For the text-containing cell, return its midpoint in [X, Y] coordinate format. 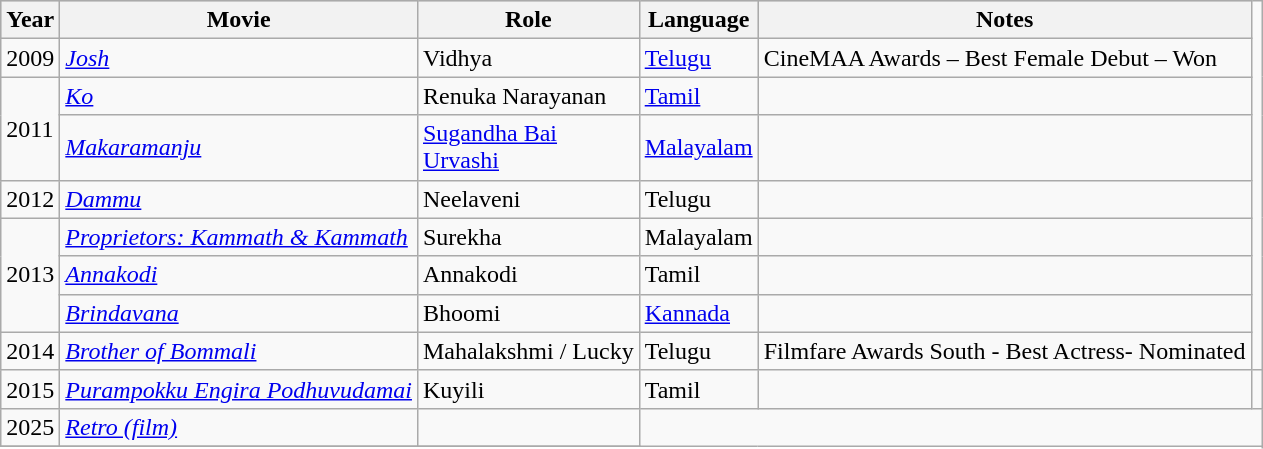
2025 [30, 427]
Role [528, 20]
Proprietors: Kammath & Kammath [239, 237]
Sugandha Bai Urvashi [528, 148]
Brother of Bommali [239, 351]
2015 [30, 389]
Ko [239, 96]
Retro (film) [239, 427]
Purampokku Engira Podhuvudamai [239, 389]
2009 [30, 58]
Josh [239, 58]
Bhoomi [528, 313]
Neelaveni [528, 199]
Language [698, 20]
Brindavana [239, 313]
2014 [30, 351]
Movie [239, 20]
Surekha [528, 237]
2012 [30, 199]
CineMAA Awards – Best Female Debut – Won [1004, 58]
Filmfare Awards South - Best Actress- Nominated [1004, 351]
Year [30, 20]
Vidhya [528, 58]
2011 [30, 128]
Makaramanju [239, 148]
2013 [30, 275]
Dammu [239, 199]
Mahalakshmi / Lucky [528, 351]
Kannada [698, 313]
Renuka Narayanan [528, 96]
Notes [1004, 20]
Kuyili [528, 389]
